Provide the [x, y] coordinate of the cell's center where the given text is located.  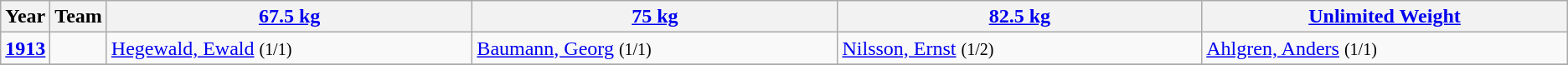
Unlimited Weight [1385, 17]
Nilsson, Ernst (1/2) [1020, 48]
1913 [25, 48]
Ahlgren, Anders (1/1) [1385, 48]
Hegewald, Ewald (1/1) [289, 48]
82.5 kg [1020, 17]
Year [25, 17]
Team [79, 17]
75 kg [655, 17]
67.5 kg [289, 17]
Baumann, Georg (1/1) [655, 48]
